For the text-containing cell, return its midpoint in [X, Y] coordinate format. 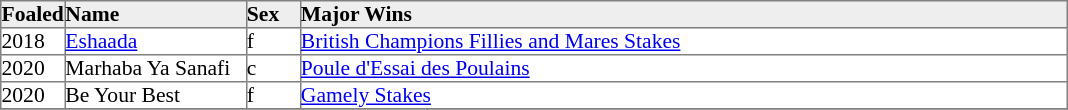
British Champions Fillies and Mares Stakes [683, 42]
Poule d'Essai des Poulains [683, 68]
Major Wins [683, 14]
c [273, 68]
Eshaada [156, 42]
Marhaba Ya Sanafi [156, 68]
Foaled [33, 14]
Sex [273, 14]
Be Your Best [156, 96]
Gamely Stakes [683, 96]
2018 [33, 42]
Name [156, 14]
